Identify which cell holds the provided text, then report its [x, y] central coordinate. 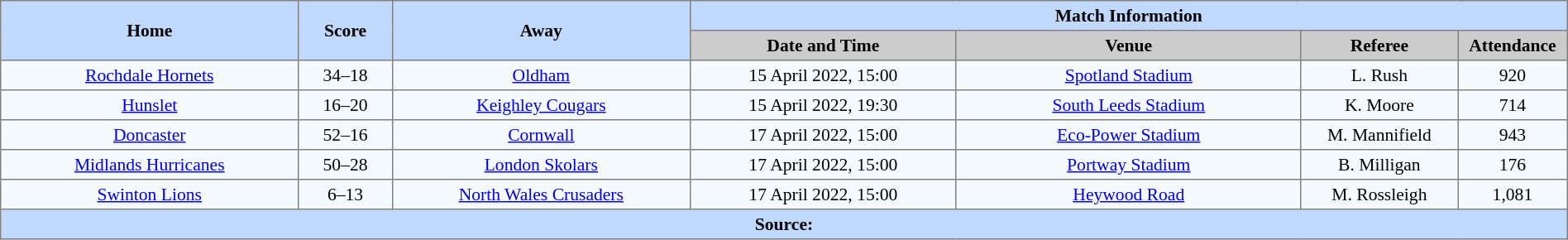
K. Moore [1379, 105]
1,081 [1513, 194]
Spotland Stadium [1128, 75]
Eco-Power Stadium [1128, 135]
920 [1513, 75]
North Wales Crusaders [541, 194]
Attendance [1513, 46]
London Skolars [541, 165]
Heywood Road [1128, 194]
L. Rush [1379, 75]
Keighley Cougars [541, 105]
Source: [784, 224]
15 April 2022, 19:30 [823, 105]
Venue [1128, 46]
15 April 2022, 15:00 [823, 75]
Midlands Hurricanes [150, 165]
Score [346, 31]
Cornwall [541, 135]
Home [150, 31]
Referee [1379, 46]
Oldham [541, 75]
52–16 [346, 135]
B. Milligan [1379, 165]
34–18 [346, 75]
Date and Time [823, 46]
714 [1513, 105]
Swinton Lions [150, 194]
South Leeds Stadium [1128, 105]
50–28 [346, 165]
M. Rossleigh [1379, 194]
Portway Stadium [1128, 165]
Away [541, 31]
6–13 [346, 194]
Hunslet [150, 105]
M. Mannifield [1379, 135]
943 [1513, 135]
Match Information [1128, 16]
176 [1513, 165]
16–20 [346, 105]
Doncaster [150, 135]
Rochdale Hornets [150, 75]
